Output the [X, Y] coordinate of the center of the cell containing the given text.  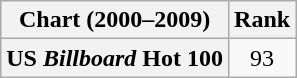
Chart (2000–2009) [115, 20]
Rank [262, 20]
US Billboard Hot 100 [115, 58]
93 [262, 58]
